From the cell containing the given text, extract its center point as (X, Y) coordinate. 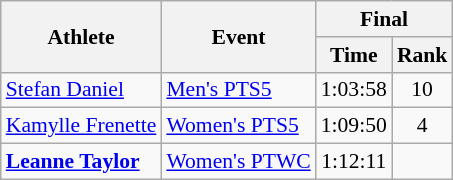
Final (384, 19)
Women's PTWC (238, 162)
1:09:50 (354, 126)
Stefan Daniel (82, 90)
Rank (422, 55)
Men's PTS5 (238, 90)
4 (422, 126)
10 (422, 90)
Kamylle Frenette (82, 126)
1:12:11 (354, 162)
Athlete (82, 36)
Leanne Taylor (82, 162)
Women's PTS5 (238, 126)
1:03:58 (354, 90)
Time (354, 55)
Event (238, 36)
